Determine the [X, Y] coordinate at the center of the cell enclosing the given text.  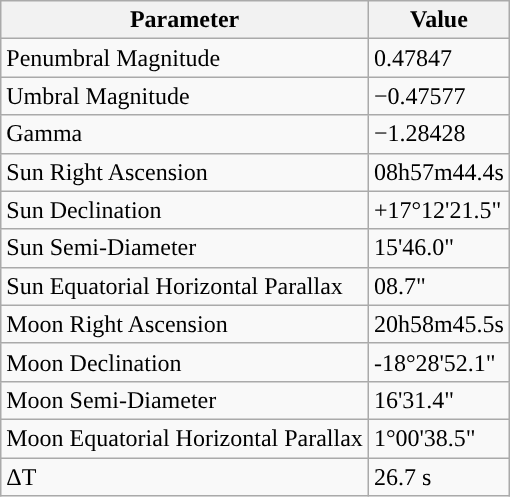
Moon Semi-Diameter [185, 400]
08.7" [438, 286]
−1.28428 [438, 134]
26.7 s [438, 477]
15'46.0" [438, 248]
Moon Declination [185, 362]
08h57m44.4s [438, 172]
Penumbral Magnitude [185, 58]
Parameter [185, 20]
ΔT [185, 477]
16'31.4" [438, 400]
1°00'38.5" [438, 438]
Sun Declination [185, 210]
Umbral Magnitude [185, 96]
20h58m45.5s [438, 324]
Gamma [185, 134]
-18°28'52.1" [438, 362]
Sun Semi-Diameter [185, 248]
Value [438, 20]
+17°12'21.5" [438, 210]
Sun Right Ascension [185, 172]
Sun Equatorial Horizontal Parallax [185, 286]
Moon Right Ascension [185, 324]
Moon Equatorial Horizontal Parallax [185, 438]
−0.47577 [438, 96]
0.47847 [438, 58]
